Return [x, y] of the center of cell containing provided text 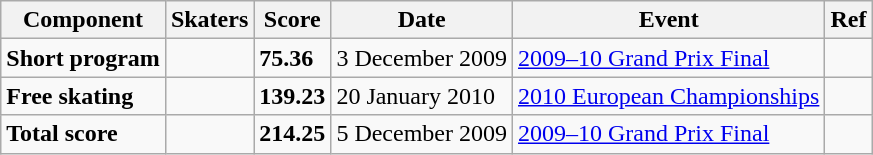
Total score [84, 134]
3 December 2009 [422, 58]
139.23 [292, 96]
Score [292, 20]
Short program [84, 58]
Free skating [84, 96]
Ref [848, 20]
5 December 2009 [422, 134]
214.25 [292, 134]
2010 European Championships [669, 96]
Event [669, 20]
Component [84, 20]
Skaters [209, 20]
Date [422, 20]
75.36 [292, 58]
20 January 2010 [422, 96]
